Return [X, Y] of the center of cell containing provided text 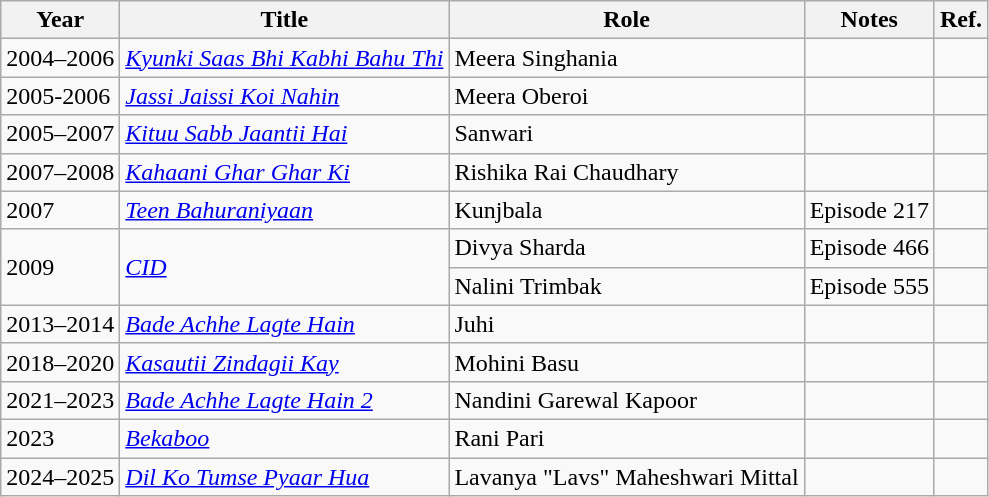
2005–2007 [60, 134]
2021–2023 [60, 400]
CID [284, 267]
2013–2014 [60, 324]
Kasautii Zindagii Kay [284, 362]
Nalini Trimbak [626, 286]
Episode 466 [869, 248]
Rani Pari [626, 438]
Kahaani Ghar Ghar Ki [284, 172]
Sanwari [626, 134]
2023 [60, 438]
2024–2025 [60, 477]
Lavanya "Lavs" Maheshwari Mittal [626, 477]
Nandini Garewal Kapoor [626, 400]
Episode 555 [869, 286]
Bade Achhe Lagte Hain 2 [284, 400]
2007 [60, 210]
2005-2006 [60, 96]
Mohini Basu [626, 362]
Bekaboo [284, 438]
Year [60, 20]
Role [626, 20]
Rishika Rai Chaudhary [626, 172]
Episode 217 [869, 210]
Title [284, 20]
2009 [60, 267]
Divya Sharda [626, 248]
Juhi [626, 324]
Kituu Sabb Jaantii Hai [284, 134]
2004–2006 [60, 58]
Jassi Jaissi Koi Nahin [284, 96]
Dil Ko Tumse Pyaar Hua [284, 477]
Kyunki Saas Bhi Kabhi Bahu Thi [284, 58]
Ref. [960, 20]
Meera Oberoi [626, 96]
Kunjbala [626, 210]
Notes [869, 20]
Meera Singhania [626, 58]
2007–2008 [60, 172]
Bade Achhe Lagte Hain [284, 324]
2018–2020 [60, 362]
Teen Bahuraniyaan [284, 210]
